Determine the [x, y] coordinate at the center of the cell enclosing the given text.  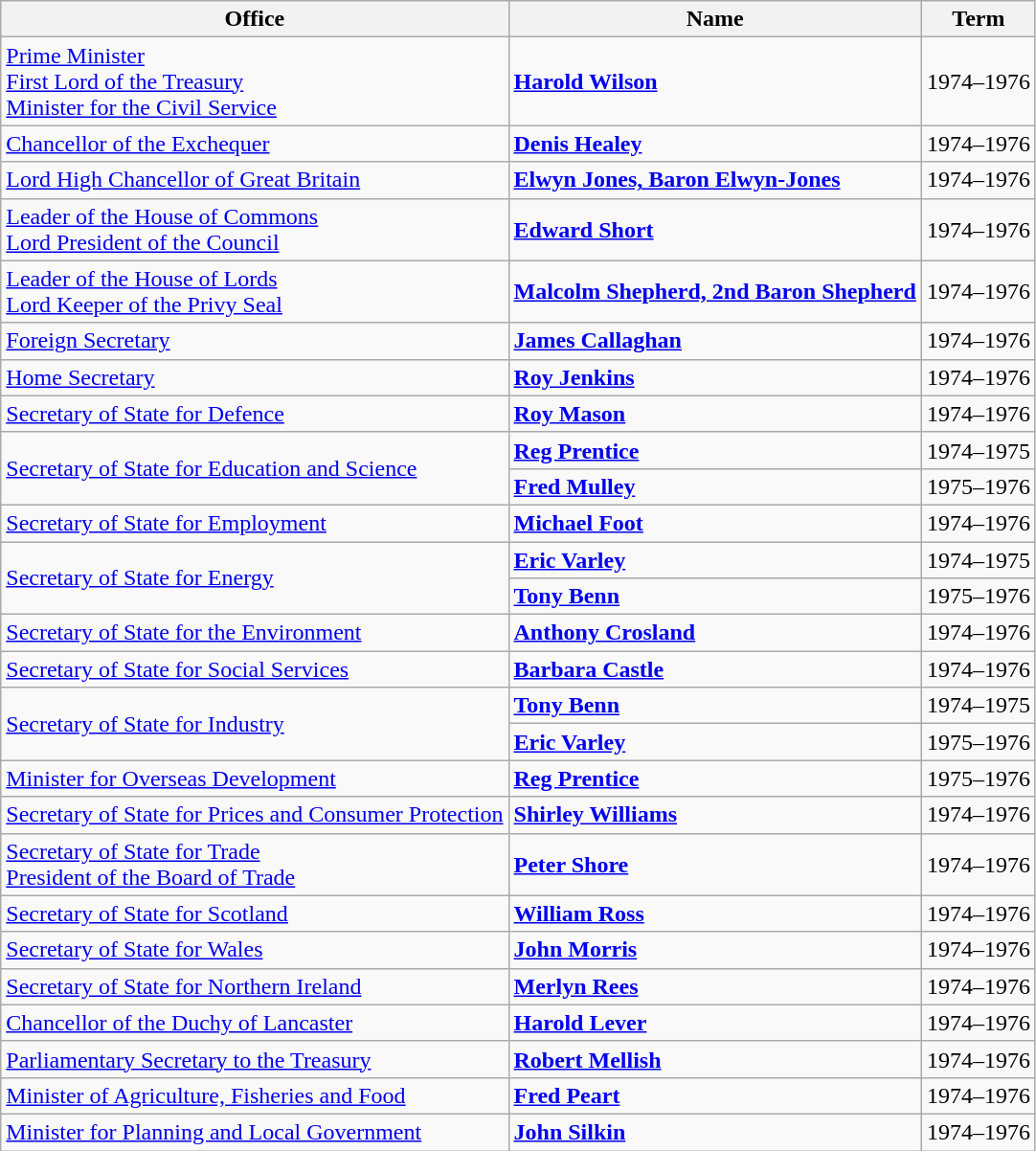
Malcolm Shepherd, 2nd Baron Shepherd [714, 291]
Chancellor of the Duchy of Lancaster [255, 1023]
Fred Peart [714, 1095]
Secretary of State for Energy [255, 578]
Shirley Williams [714, 815]
James Callaghan [714, 341]
Leader of the House of LordsLord Keeper of the Privy Seal [255, 291]
Foreign Secretary [255, 341]
Michael Foot [714, 523]
Minister of Agriculture, Fisheries and Food [255, 1095]
Edward Short [714, 230]
Denis Healey [714, 144]
Prime MinisterFirst Lord of the TreasuryMinister for the Civil Service [255, 81]
Roy Mason [714, 414]
Minister for Planning and Local Government [255, 1132]
Secretary of State for TradePresident of the Board of Trade [255, 864]
Secretary of State for Education and Science [255, 468]
Secretary of State for Northern Ireland [255, 986]
Harold Lever [714, 1023]
Office [255, 19]
Minister for Overseas Development [255, 779]
Term [979, 19]
John Silkin [714, 1132]
Robert Mellish [714, 1059]
William Ross [714, 914]
Barbara Castle [714, 669]
Name [714, 19]
Peter Shore [714, 864]
Parliamentary Secretary to the Treasury [255, 1059]
Merlyn Rees [714, 986]
John Morris [714, 950]
Anthony Crosland [714, 633]
Secretary of State for the Environment [255, 633]
Secretary of State for Defence [255, 414]
Secretary of State for Social Services [255, 669]
Secretary of State for Prices and Consumer Protection [255, 815]
Chancellor of the Exchequer [255, 144]
Secretary of State for Employment [255, 523]
Secretary of State for Wales [255, 950]
Secretary of State for Industry [255, 724]
Fred Mulley [714, 486]
Elwyn Jones, Baron Elwyn-Jones [714, 180]
Home Secretary [255, 377]
Lord High Chancellor of Great Britain [255, 180]
Harold Wilson [714, 81]
Roy Jenkins [714, 377]
Secretary of State for Scotland [255, 914]
Leader of the House of CommonsLord President of the Council [255, 230]
